Identify which cell holds the provided text, then report its [X, Y] central coordinate. 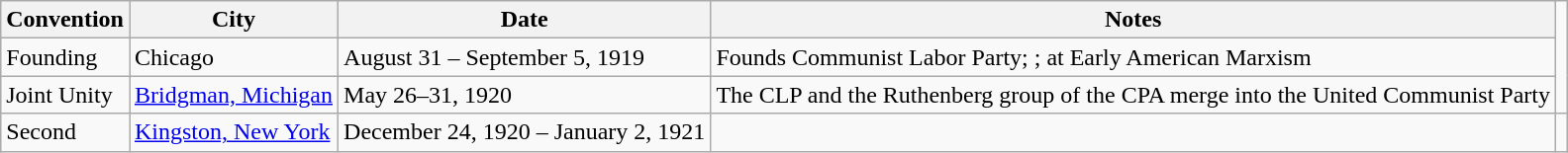
August 31 – September 5, 1919 [525, 57]
Notes [1133, 20]
Convention [65, 20]
Founding [65, 57]
Joint Unity [65, 95]
Bridgman, Michigan [234, 95]
Date [525, 20]
May 26–31, 1920 [525, 95]
City [234, 20]
Founds Communist Labor Party; ; at Early American Marxism [1133, 57]
Kingston, New York [234, 132]
Second [65, 132]
The CLP and the Ruthenberg group of the CPA merge into the United Communist Party [1133, 95]
December 24, 1920 – January 2, 1921 [525, 132]
Chicago [234, 57]
